Provide the [x, y] coordinate of the cell's center where the given text is located.  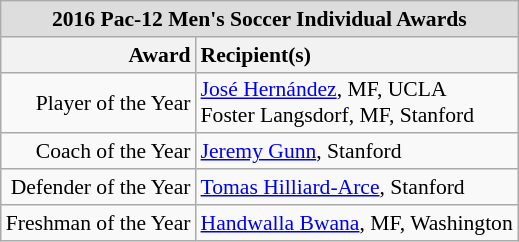
Award [98, 55]
Coach of the Year [98, 152]
José Hernández, MF, UCLAFoster Langsdorf, MF, Stanford [357, 102]
Handwalla Bwana, MF, Washington [357, 223]
Player of the Year [98, 102]
Defender of the Year [98, 187]
Jeremy Gunn, Stanford [357, 152]
Recipient(s) [357, 55]
Tomas Hilliard-Arce, Stanford [357, 187]
Freshman of the Year [98, 223]
2016 Pac-12 Men's Soccer Individual Awards [260, 19]
